Extract the (x, y) coordinate from the center of the cell holding the provided text.  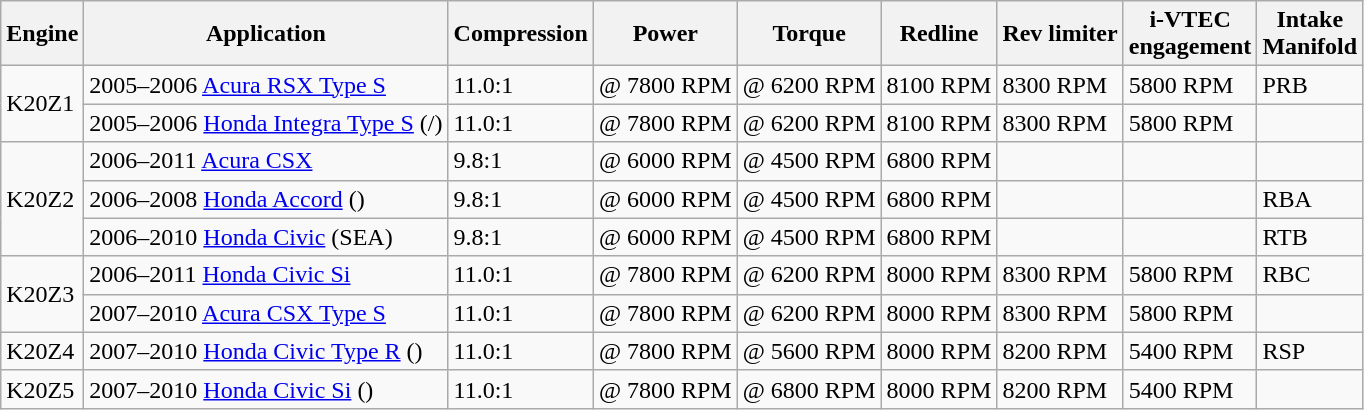
2007–2010 Honda Civic Si () (266, 389)
RTB (1310, 237)
@ 5600 RPM (809, 351)
PRB (1310, 85)
K20Z3 (42, 294)
@ 6800 RPM (809, 389)
K20Z4 (42, 351)
2006–2011 Acura CSX (266, 161)
2006–2008 Honda Accord () (266, 199)
K20Z5 (42, 389)
RSP (1310, 351)
2005–2006 Acura RSX Type S (266, 85)
2006–2011 Honda Civic Si (266, 275)
Engine (42, 34)
2007–2010 Acura CSX Type S (266, 313)
Power (665, 34)
IntakeManifold (1310, 34)
2007–2010 Honda Civic Type R () (266, 351)
K20Z2 (42, 199)
Rev limiter (1060, 34)
2006–2010 Honda Civic (SEA) (266, 237)
K20Z1 (42, 104)
RBA (1310, 199)
2005–2006 Honda Integra Type S (/) (266, 123)
RBC (1310, 275)
Redline (939, 34)
Application (266, 34)
i-VTECengagement (1190, 34)
Compression (520, 34)
Torque (809, 34)
